From the cell containing the given text, extract its center point as (X, Y) coordinate. 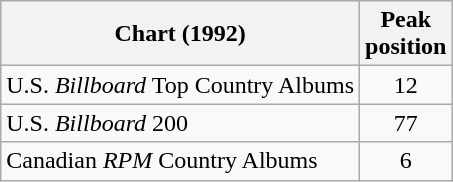
12 (406, 85)
Canadian RPM Country Albums (180, 161)
U.S. Billboard 200 (180, 123)
6 (406, 161)
U.S. Billboard Top Country Albums (180, 85)
Peakposition (406, 34)
Chart (1992) (180, 34)
77 (406, 123)
